Locate the cell with the specified text and output its [X, Y] center coordinate. 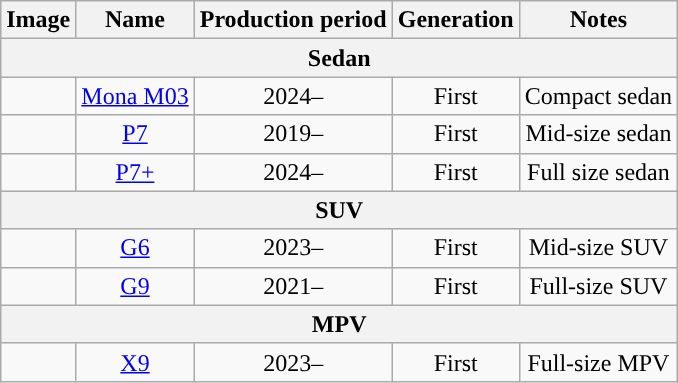
Mona M03 [135, 96]
P7 [135, 134]
Image [38, 20]
X9 [135, 362]
Full-size SUV [598, 286]
Full size sedan [598, 172]
Notes [598, 20]
MPV [340, 324]
Compact sedan [598, 96]
P7+ [135, 172]
Name [135, 20]
SUV [340, 210]
Mid-size sedan [598, 134]
2019– [293, 134]
2021– [293, 286]
Mid-size SUV [598, 248]
Sedan [340, 58]
G9 [135, 286]
Production period [293, 20]
Generation [456, 20]
G6 [135, 248]
Full-size MPV [598, 362]
